For the text-containing cell, return its midpoint in (X, Y) coordinate format. 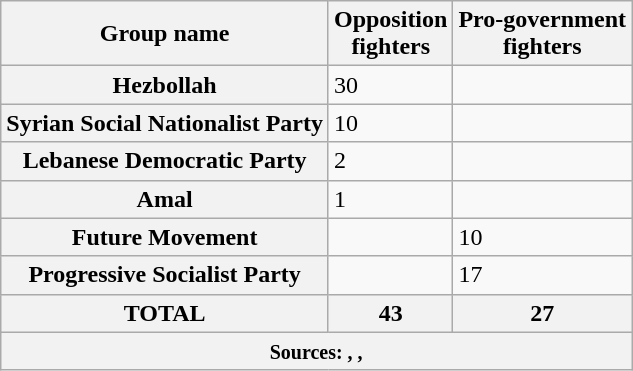
Progressive Socialist Party (165, 275)
27 (542, 313)
2 (390, 161)
Sources: , , (316, 351)
Amal (165, 199)
43 (390, 313)
Pro-governmentfighters (542, 34)
Syrian Social Nationalist Party (165, 123)
Oppositionfighters (390, 34)
30 (390, 85)
Hezbollah (165, 85)
Lebanese Democratic Party (165, 161)
17 (542, 275)
Group name (165, 34)
1 (390, 199)
TOTAL (165, 313)
Future Movement (165, 237)
